Find where the given text appears and provide that cell's center as [x, y] coordinate. 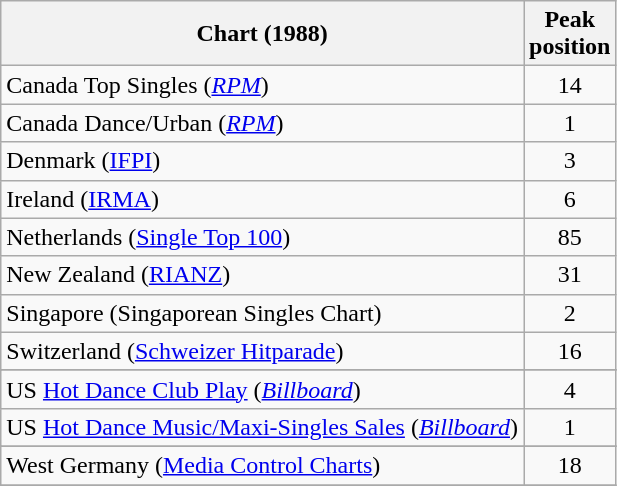
US Hot Dance Music/Maxi-Singles Sales (Billboard) [262, 427]
Singapore (Singaporean Singles Chart) [262, 313]
Chart (1988) [262, 34]
West Germany (Media Control Charts) [262, 465]
Ireland (IRMA) [262, 199]
6 [570, 199]
Netherlands (Single Top 100) [262, 237]
Denmark (IFPI) [262, 161]
Peakposition [570, 34]
Canada Top Singles (RPM) [262, 85]
2 [570, 313]
Canada Dance/Urban (RPM) [262, 123]
18 [570, 465]
Switzerland (Schweizer Hitparade) [262, 351]
16 [570, 351]
85 [570, 237]
31 [570, 275]
3 [570, 161]
14 [570, 85]
4 [570, 389]
US Hot Dance Club Play (Billboard) [262, 389]
New Zealand (RIANZ) [262, 275]
